Search for the cell housing the specified text and yield its [x, y] center coordinate. 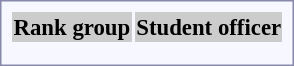
Student officer [209, 27]
Rank group [72, 27]
